Return [x, y] of the center of cell containing provided text 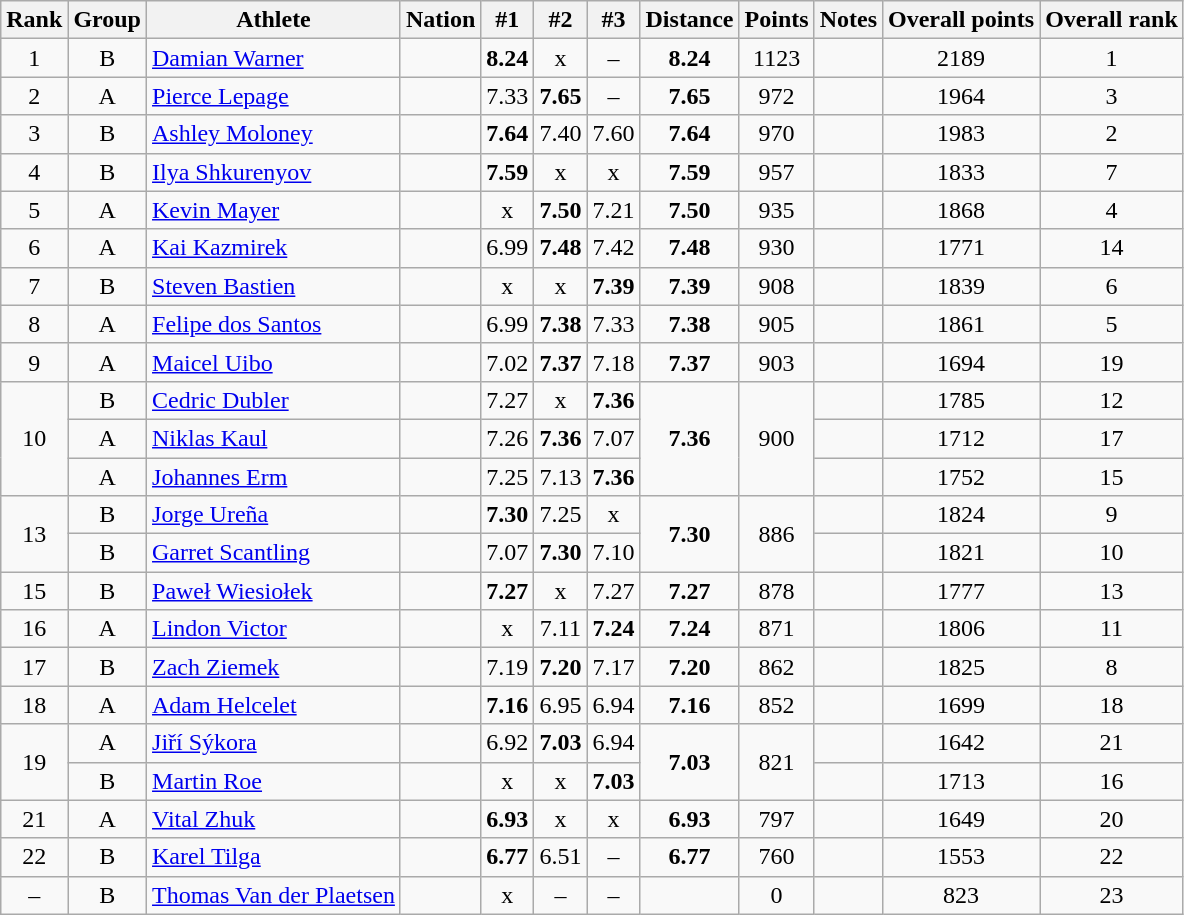
Kevin Mayer [274, 210]
7.11 [560, 629]
14 [1112, 248]
7.02 [508, 362]
Ilya Shkurenyov [274, 172]
Johannes Erm [274, 477]
Garret Scantling [274, 553]
11 [1112, 629]
900 [776, 438]
Kai Kazmirek [274, 248]
Overall rank [1112, 20]
908 [776, 286]
7.10 [614, 553]
Damian Warner [274, 58]
760 [776, 857]
Martin Roe [274, 781]
Karel Tilga [274, 857]
1839 [962, 286]
Zach Ziemek [274, 667]
Group [108, 20]
7.60 [614, 134]
6.51 [560, 857]
Lindon Victor [274, 629]
797 [776, 819]
23 [1112, 895]
6.95 [560, 705]
903 [776, 362]
1694 [962, 362]
20 [1112, 819]
Notes [848, 20]
1785 [962, 400]
821 [776, 762]
970 [776, 134]
Maicel Uibo [274, 362]
1771 [962, 248]
12 [1112, 400]
852 [776, 705]
957 [776, 172]
2189 [962, 58]
871 [776, 629]
Adam Helcelet [274, 705]
1649 [962, 819]
1964 [962, 96]
1868 [962, 210]
823 [962, 895]
Pierce Lepage [274, 96]
Cedric Dubler [274, 400]
886 [776, 534]
1642 [962, 743]
935 [776, 210]
1824 [962, 515]
Points [776, 20]
Vital Zhuk [274, 819]
1553 [962, 857]
1699 [962, 705]
Jorge Ureña [274, 515]
Paweł Wiesiołek [274, 591]
1825 [962, 667]
972 [776, 96]
Felipe dos Santos [274, 324]
Nation [440, 20]
7.40 [560, 134]
Distance [690, 20]
#1 [508, 20]
6.92 [508, 743]
7.42 [614, 248]
1861 [962, 324]
7.19 [508, 667]
878 [776, 591]
1712 [962, 438]
1833 [962, 172]
7.21 [614, 210]
Athlete [274, 20]
7.26 [508, 438]
1983 [962, 134]
Ashley Moloney [274, 134]
#2 [560, 20]
Overall points [962, 20]
1752 [962, 477]
1821 [962, 553]
7.18 [614, 362]
7.13 [560, 477]
Rank [34, 20]
1806 [962, 629]
1777 [962, 591]
905 [776, 324]
Steven Bastien [274, 286]
862 [776, 667]
1123 [776, 58]
#3 [614, 20]
1713 [962, 781]
0 [776, 895]
Thomas Van der Plaetsen [274, 895]
Jiří Sýkora [274, 743]
7.17 [614, 667]
930 [776, 248]
Niklas Kaul [274, 438]
